Return (X, Y) of the center of cell containing provided text 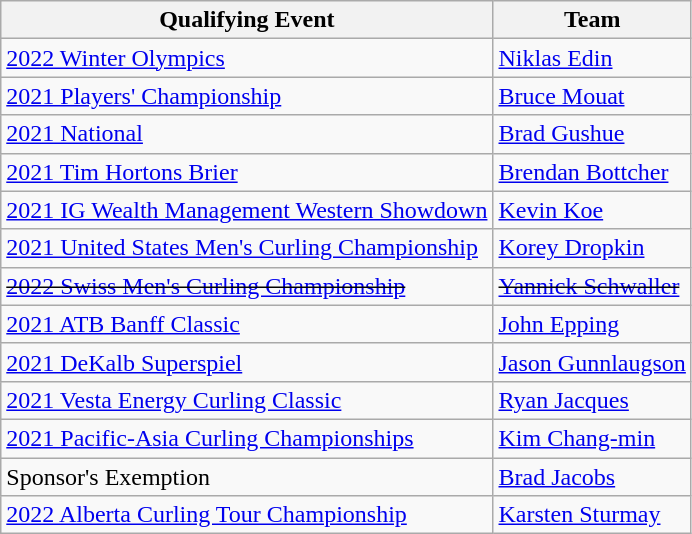
Jason Gunnlaugson (592, 362)
Qualifying Event (247, 20)
2021 United States Men's Curling Championship (247, 248)
2021 DeKalb Superspiel (247, 362)
2022 Alberta Curling Tour Championship (247, 515)
2021 Pacific-Asia Curling Championships (247, 438)
Kevin Koe (592, 210)
2022 Winter Olympics (247, 58)
Niklas Edin (592, 58)
Karsten Sturmay (592, 515)
2021 Vesta Energy Curling Classic (247, 400)
Bruce Mouat (592, 96)
2021 Players' Championship (247, 96)
2021 National (247, 134)
Brendan Bottcher (592, 172)
Brad Jacobs (592, 477)
John Epping (592, 324)
Brad Gushue (592, 134)
Ryan Jacques (592, 400)
Korey Dropkin (592, 248)
Sponsor's Exemption (247, 477)
Team (592, 20)
2021 IG Wealth Management Western Showdown (247, 210)
2021 Tim Hortons Brier (247, 172)
Yannick Schwaller (592, 286)
2021 ATB Banff Classic (247, 324)
Kim Chang-min (592, 438)
2022 Swiss Men's Curling Championship (247, 286)
